Output the (X, Y) coordinate of the center of the cell containing the given text.  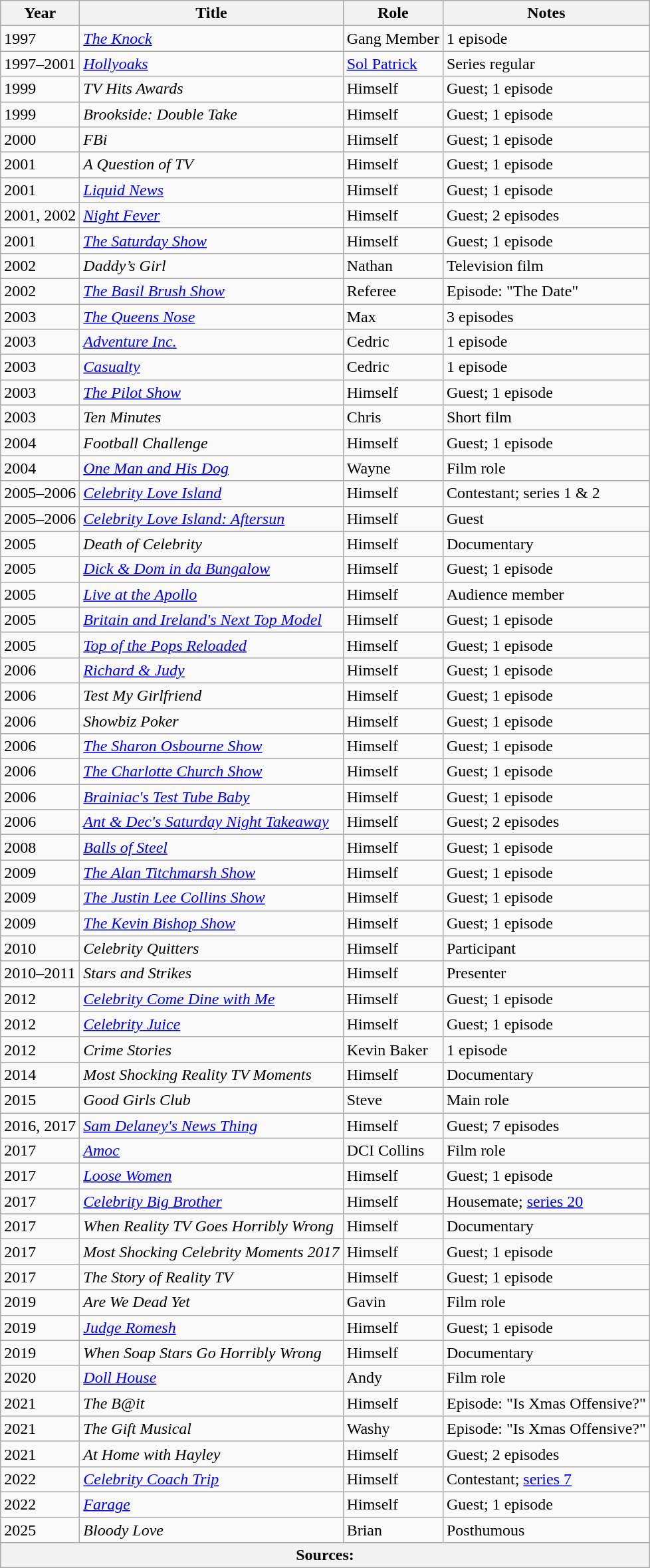
Audience member (546, 594)
The Saturday Show (211, 240)
Sol Patrick (393, 64)
2025 (40, 1529)
The Knock (211, 39)
2010 (40, 948)
The Kevin Bishop Show (211, 923)
One Man and His Dog (211, 468)
Showbiz Poker (211, 721)
Liquid News (211, 190)
Brainiac's Test Tube Baby (211, 797)
Daddy’s Girl (211, 266)
Good Girls Club (211, 1100)
Posthumous (546, 1529)
Stars and Strikes (211, 974)
Casualty (211, 367)
When Reality TV Goes Horribly Wrong (211, 1227)
Washy (393, 1429)
Balls of Steel (211, 847)
The Basil Brush Show (211, 291)
The Justin Lee Collins Show (211, 898)
Hollyoaks (211, 64)
2000 (40, 139)
Loose Women (211, 1176)
2020 (40, 1378)
Housemate; series 20 (546, 1201)
Ten Minutes (211, 418)
The Sharon Osbourne Show (211, 746)
Role (393, 13)
Guest (546, 519)
Adventure Inc. (211, 342)
Participant (546, 948)
Bloody Love (211, 1529)
Guest; 7 episodes (546, 1126)
Death of Celebrity (211, 544)
Celebrity Love Island: Aftersun (211, 519)
Referee (393, 291)
At Home with Hayley (211, 1454)
3 episodes (546, 317)
Celebrity Big Brother (211, 1201)
Sources: (326, 1555)
Gang Member (393, 39)
Andy (393, 1378)
Ant & Dec's Saturday Night Takeaway (211, 822)
Farage (211, 1504)
2014 (40, 1075)
Contestant; series 1 & 2 (546, 493)
Main role (546, 1100)
Live at the Apollo (211, 594)
Title (211, 13)
When Soap Stars Go Horribly Wrong (211, 1353)
1997–2001 (40, 64)
Series regular (546, 64)
Top of the Pops Reloaded (211, 645)
Celebrity Come Dine with Me (211, 999)
TV Hits Awards (211, 89)
2015 (40, 1100)
Judge Romesh (211, 1328)
Night Fever (211, 215)
1997 (40, 39)
Steve (393, 1100)
The Charlotte Church Show (211, 772)
Short film (546, 418)
Most Shocking Celebrity Moments 2017 (211, 1252)
Episode: "The Date" (546, 291)
Brookside: Double Take (211, 114)
Presenter (546, 974)
The Gift Musical (211, 1429)
Crime Stories (211, 1049)
2010–2011 (40, 974)
Football Challenge (211, 443)
Notes (546, 13)
The B@it (211, 1403)
DCI Collins (393, 1151)
Max (393, 317)
2008 (40, 847)
Contestant; series 7 (546, 1479)
Britain and Ireland's Next Top Model (211, 620)
Most Shocking Reality TV Moments (211, 1075)
FBi (211, 139)
The Pilot Show (211, 392)
Dick & Dom in da Bungalow (211, 569)
Celebrity Quitters (211, 948)
Nathan (393, 266)
Richard & Judy (211, 670)
Wayne (393, 468)
Television film (546, 266)
Celebrity Love Island (211, 493)
The Queens Nose (211, 317)
The Story of Reality TV (211, 1277)
Year (40, 13)
Are We Dead Yet (211, 1302)
2001, 2002 (40, 215)
Celebrity Coach Trip (211, 1479)
Gavin (393, 1302)
A Question of TV (211, 165)
Celebrity Juice (211, 1024)
Sam Delaney's News Thing (211, 1126)
2016, 2017 (40, 1126)
The Alan Titchmarsh Show (211, 873)
Chris (393, 418)
Test My Girlfriend (211, 695)
Brian (393, 1529)
Doll House (211, 1378)
Kevin Baker (393, 1049)
Amoc (211, 1151)
